Output the (X, Y) coordinate of the center of the cell containing the given text.  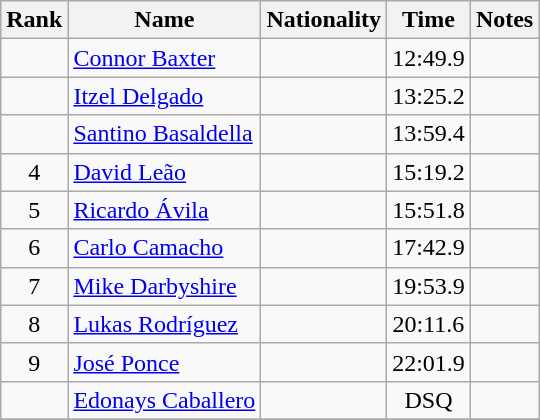
Mike Darbyshire (164, 286)
6 (34, 248)
9 (34, 362)
Name (164, 20)
15:51.8 (429, 210)
22:01.9 (429, 362)
13:25.2 (429, 96)
19:53.9 (429, 286)
Time (429, 20)
17:42.9 (429, 248)
7 (34, 286)
Rank (34, 20)
David Leão (164, 172)
Santino Basaldella (164, 134)
Ricardo Ávila (164, 210)
Carlo Camacho (164, 248)
13:59.4 (429, 134)
Itzel Delgado (164, 96)
12:49.9 (429, 58)
Edonays Caballero (164, 400)
Notes (504, 20)
Nationality (324, 20)
Lukas Rodríguez (164, 324)
4 (34, 172)
José Ponce (164, 362)
20:11.6 (429, 324)
15:19.2 (429, 172)
5 (34, 210)
Connor Baxter (164, 58)
DSQ (429, 400)
8 (34, 324)
